Search for the cell housing the specified text and yield its [x, y] center coordinate. 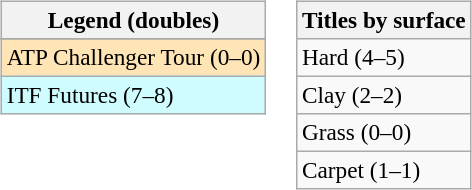
Legend (doubles) [133, 20]
ATP Challenger Tour (0–0) [133, 57]
ITF Futures (7–8) [133, 95]
Carpet (1–1) [384, 171]
Grass (0–0) [384, 133]
Clay (2–2) [384, 95]
Hard (4–5) [384, 57]
Titles by surface [384, 20]
